Extract the [X, Y] coordinate from the center of the cell holding the provided text.  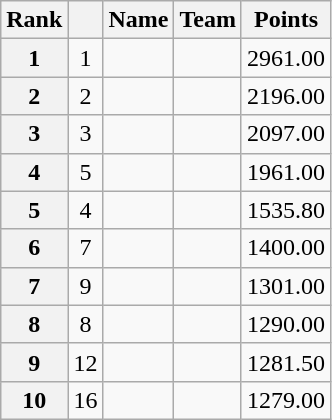
12 [86, 362]
1535.80 [286, 210]
1400.00 [286, 248]
Points [286, 20]
1281.50 [286, 362]
1301.00 [286, 286]
16 [86, 400]
2097.00 [286, 134]
Rank [34, 20]
Name [138, 20]
6 [34, 248]
1290.00 [286, 324]
Team [208, 20]
2961.00 [286, 58]
10 [34, 400]
1961.00 [286, 172]
2196.00 [286, 96]
1279.00 [286, 400]
